Capture the cell that displays the provided text and extract its (X, Y) central coordinate. 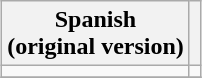
Spanish(original version) (96, 34)
